Return (X, Y) of the center of cell containing provided text 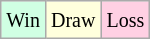
Loss (126, 20)
Win (24, 20)
Draw (72, 20)
